From the cell containing the given text, extract its center point as (X, Y) coordinate. 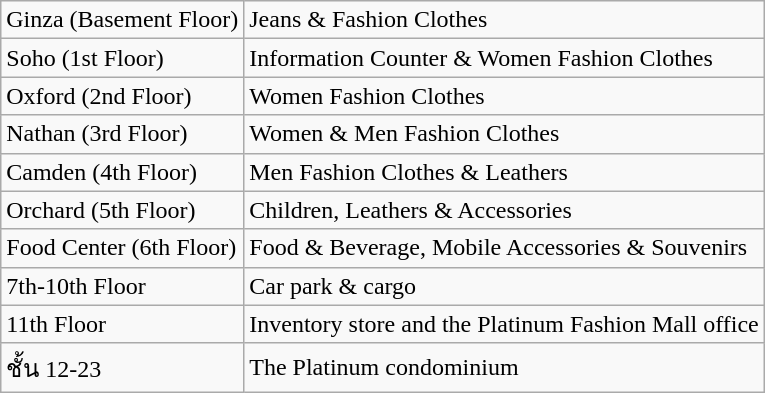
Soho (1st Floor) (122, 58)
Jeans & Fashion Clothes (504, 20)
Food & Beverage, Mobile Accessories & Souvenirs (504, 248)
7th-10th Floor (122, 286)
Inventory store and the Platinum Fashion Mall office (504, 324)
Car park & cargo (504, 286)
Ginza (Basement Floor) (122, 20)
The Platinum condominium (504, 368)
Camden (4th Floor) (122, 172)
ชั้น 12-23 (122, 368)
Children, Leathers & Accessories (504, 210)
Information Counter & Women Fashion Clothes (504, 58)
Women Fashion Clothes (504, 96)
Nathan (3rd Floor) (122, 134)
11th Floor (122, 324)
Men Fashion Clothes & Leathers (504, 172)
Orchard (5th Floor) (122, 210)
Oxford (2nd Floor) (122, 96)
Food Center (6th Floor) (122, 248)
Women & Men Fashion Clothes (504, 134)
